Search for the cell housing the specified text and yield its (X, Y) center coordinate. 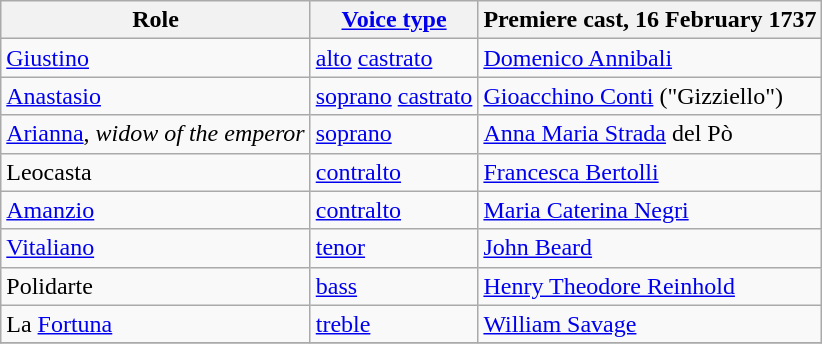
Leocasta (156, 172)
William Savage (650, 324)
Polidarte (156, 286)
Amanzio (156, 210)
tenor (394, 248)
Henry Theodore Reinhold (650, 286)
Premiere cast, 16 February 1737 (650, 20)
John Beard (650, 248)
Maria Caterina Negri (650, 210)
Francesca Bertolli (650, 172)
alto castrato (394, 58)
bass (394, 286)
treble (394, 324)
Arianna, widow of the emperor (156, 134)
Giustino (156, 58)
Vitaliano (156, 248)
soprano castrato (394, 96)
Voice type (394, 20)
Gioacchino Conti ("Gizziello") (650, 96)
La Fortuna (156, 324)
Anna Maria Strada del Pò (650, 134)
Role (156, 20)
soprano (394, 134)
Domenico Annibali (650, 58)
Anastasio (156, 96)
